Provide the (X, Y) coordinate of the cell's center where the given text is located.  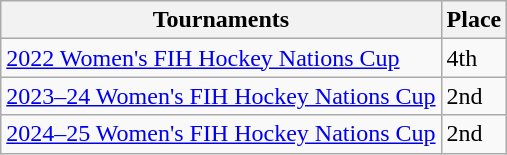
2023–24 Women's FIH Hockey Nations Cup (221, 96)
Place (474, 20)
2022 Women's FIH Hockey Nations Cup (221, 58)
2024–25 Women's FIH Hockey Nations Cup (221, 134)
4th (474, 58)
Tournaments (221, 20)
